Return the [X, Y] coordinate for the center point of the cell that contains the specified text.  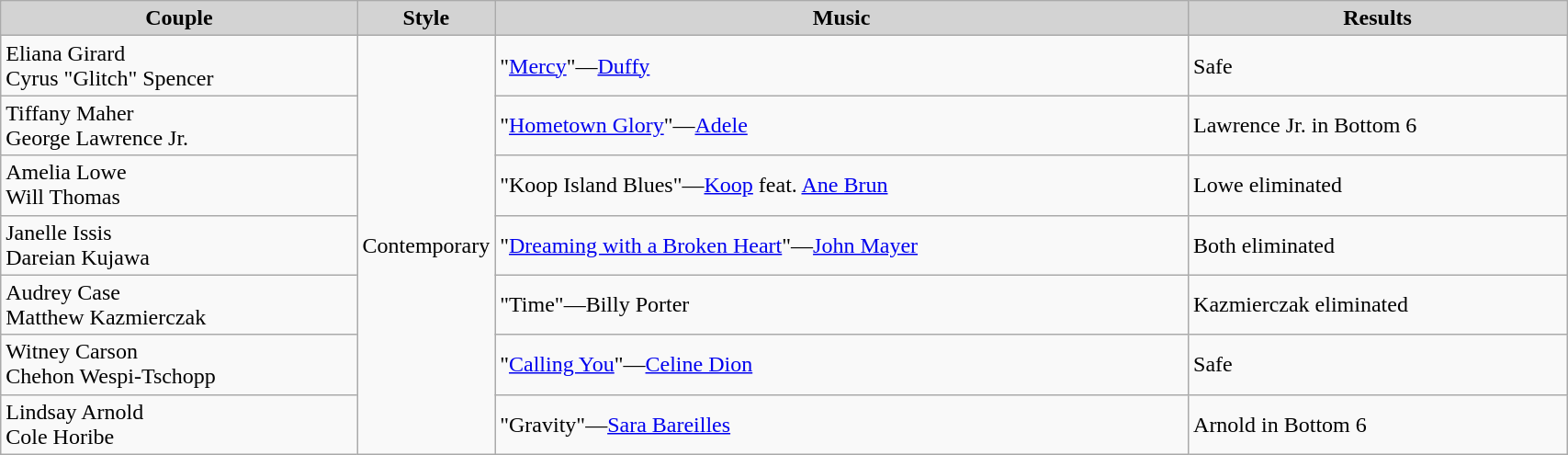
Audrey CaseMatthew Kazmierczak [179, 305]
Contemporary [426, 245]
"Calling You"—Celine Dion [841, 364]
Kazmierczak eliminated [1378, 305]
"Dreaming with a Broken Heart"—John Mayer [841, 245]
Couple [179, 18]
"Mercy"—Duffy [841, 66]
Eliana GirardCyrus "Glitch" Spencer [179, 66]
Amelia LoweWill Thomas [179, 186]
Tiffany MaherGeorge Lawrence Jr. [179, 125]
Style [426, 18]
Arnold in Bottom 6 [1378, 425]
Lowe eliminated [1378, 186]
"Hometown Glory"—Adele [841, 125]
"Koop Island Blues"—Koop feat. Ane Brun [841, 186]
Music [841, 18]
Janelle IssisDareian Kujawa [179, 245]
Both eliminated [1378, 245]
Results [1378, 18]
Lawrence Jr. in Bottom 6 [1378, 125]
Lindsay ArnoldCole Horibe [179, 425]
"Time"—Billy Porter [841, 305]
Witney CarsonChehon Wespi-Tschopp [179, 364]
"Gravity"—Sara Bareilles [841, 425]
